For the text-containing cell, return its midpoint in [x, y] coordinate format. 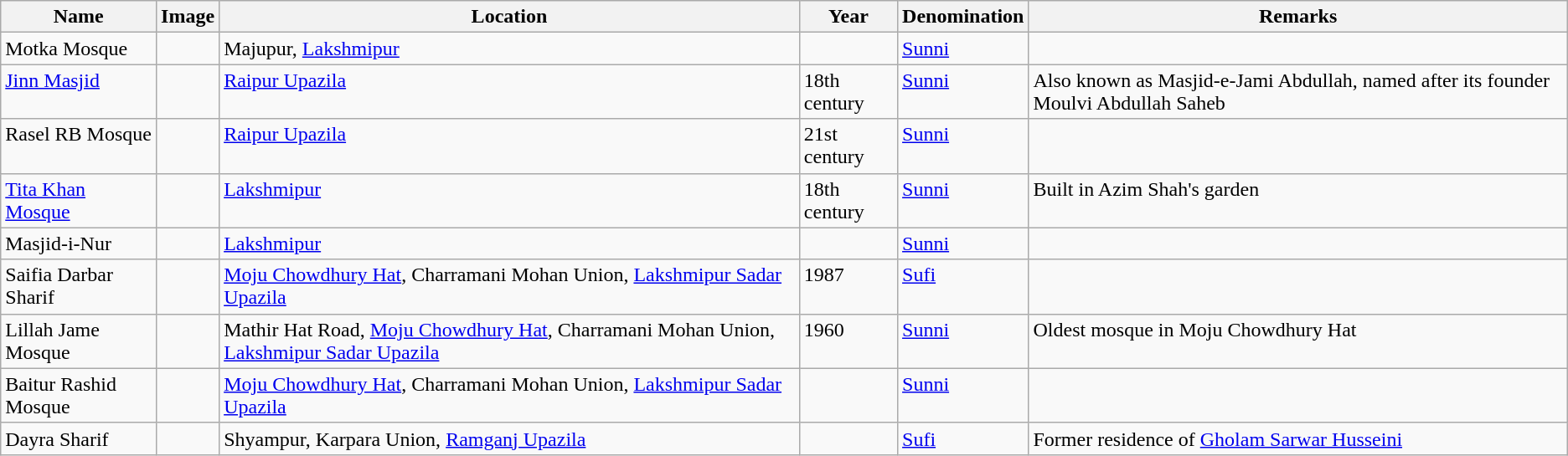
Also known as Masjid-e-Jami Abdullah, named after its founder Moulvi Abdullah Saheb [1298, 92]
21st century [848, 146]
Image [188, 17]
Masjid-i-Nur [79, 243]
Motka Mosque [79, 49]
Dayra Sharif [79, 438]
1987 [848, 286]
Remarks [1298, 17]
1960 [848, 341]
Baitur Rashid Mosque [79, 395]
Lillah Jame Mosque [79, 341]
Saifia Darbar Sharif [79, 286]
Location [509, 17]
Oldest mosque in Moju Chowdhury Hat [1298, 341]
Name [79, 17]
Rasel RB Mosque [79, 146]
Former residence of Gholam Sarwar Husseini [1298, 438]
Jinn Masjid [79, 92]
Tita Khan Mosque [79, 201]
Year [848, 17]
Built in Azim Shah's garden [1298, 201]
Shyampur, Karpara Union, Ramganj Upazila [509, 438]
Denomination [963, 17]
Mathir Hat Road, Moju Chowdhury Hat, Charramani Mohan Union, Lakshmipur Sadar Upazila [509, 341]
Majupur, Lakshmipur [509, 49]
